For the text-containing cell, return its midpoint in (x, y) coordinate format. 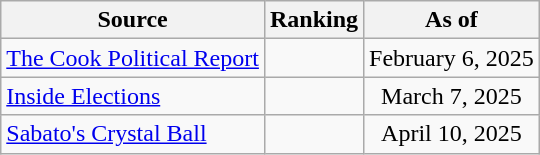
Source (133, 20)
Ranking (314, 20)
Inside Elections (133, 96)
March 7, 2025 (452, 96)
The Cook Political Report (133, 58)
April 10, 2025 (452, 134)
As of (452, 20)
Sabato's Crystal Ball (133, 134)
February 6, 2025 (452, 58)
